Identify which cell holds the provided text, then report its (X, Y) central coordinate. 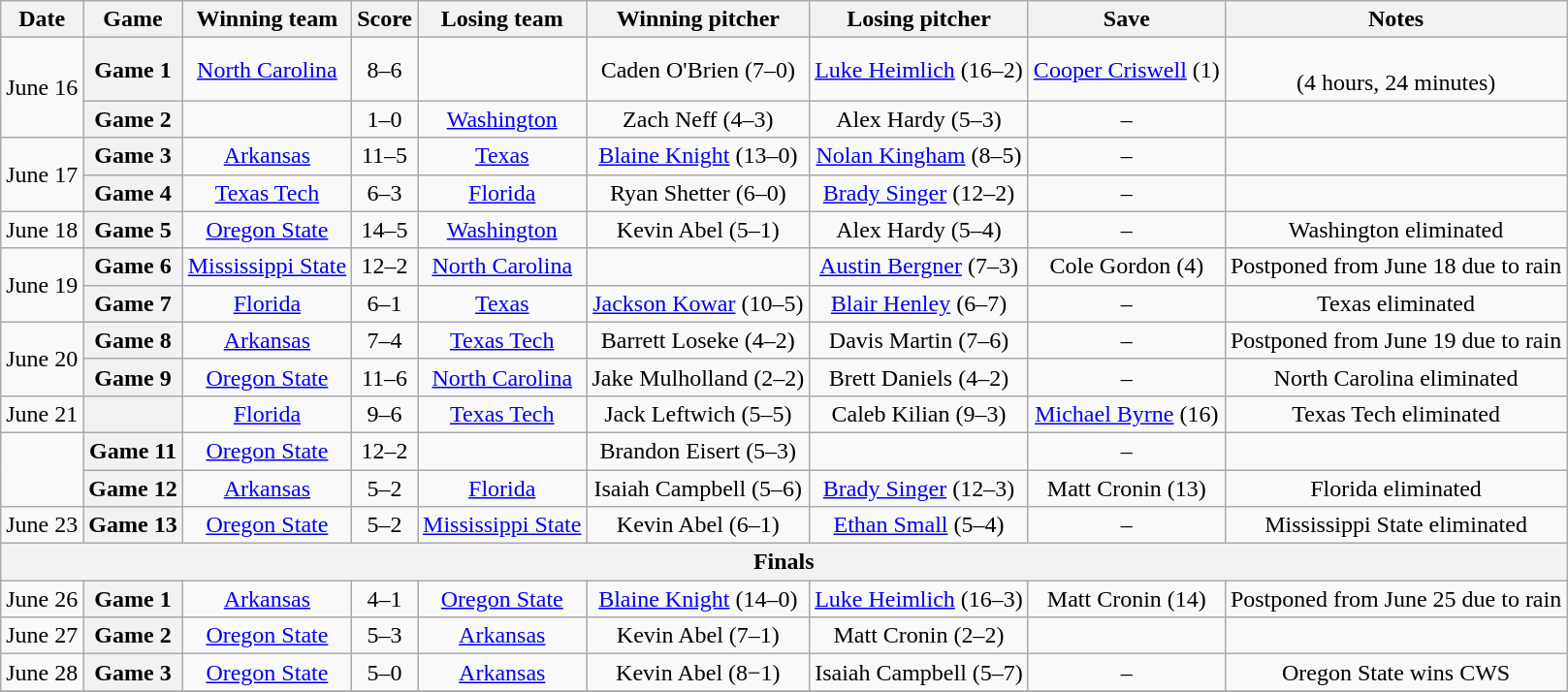
Cooper Criswell (1) (1127, 70)
June 21 (43, 414)
Game 6 (133, 267)
Nolan Kingham (8–5) (919, 156)
Florida eliminated (1395, 488)
Zach Neff (4–3) (698, 119)
Blaine Knight (14–0) (698, 599)
June 16 (43, 87)
Finals (784, 562)
Blair Henley (6–7) (919, 303)
June 20 (43, 359)
Brett Daniels (4–2) (919, 377)
Score (385, 19)
Game (133, 19)
Postponed from June 19 due to rain (1395, 340)
9–6 (385, 414)
Date (43, 19)
(4 hours, 24 minutes) (1395, 70)
Save (1127, 19)
Cole Gordon (4) (1127, 267)
Brady Singer (12–2) (919, 193)
5–0 (385, 673)
June 28 (43, 673)
Matt Cronin (14) (1127, 599)
Texas eliminated (1395, 303)
Luke Heimlich (16–3) (919, 599)
Notes (1395, 19)
14–5 (385, 230)
Oregon State wins CWS (1395, 673)
11–6 (385, 377)
Matt Cronin (13) (1127, 488)
Isaiah Campbell (5–6) (698, 488)
Ryan Shetter (6–0) (698, 193)
Kevin Abel (5–1) (698, 230)
Kevin Abel (6–1) (698, 525)
North Carolina eliminated (1395, 377)
Game 7 (133, 303)
Postponed from June 25 due to rain (1395, 599)
Davis Martin (7–6) (919, 340)
Winning pitcher (698, 19)
Caleb Kilian (9–3) (919, 414)
Postponed from June 18 due to rain (1395, 267)
Alex Hardy (5–4) (919, 230)
Game 13 (133, 525)
Game 4 (133, 193)
Jake Mulholland (2–2) (698, 377)
Jack Leftwich (5–5) (698, 414)
7–4 (385, 340)
8–6 (385, 70)
5–3 (385, 636)
Michael Byrne (16) (1127, 414)
Ethan Small (5–4) (919, 525)
June 17 (43, 174)
June 23 (43, 525)
Jackson Kowar (10–5) (698, 303)
Winning team (267, 19)
June 26 (43, 599)
June 19 (43, 285)
June 18 (43, 230)
Losing team (502, 19)
Matt Cronin (2–2) (919, 636)
Game 11 (133, 451)
Game 12 (133, 488)
6–1 (385, 303)
Mississippi State eliminated (1395, 525)
Luke Heimlich (16–2) (919, 70)
Isaiah Campbell (5–7) (919, 673)
Washington eliminated (1395, 230)
Game 9 (133, 377)
6–3 (385, 193)
Game 8 (133, 340)
Caden O'Brien (7–0) (698, 70)
Kevin Abel (8−1) (698, 673)
Kevin Abel (7–1) (698, 636)
1–0 (385, 119)
Alex Hardy (5–3) (919, 119)
Losing pitcher (919, 19)
Austin Bergner (7–3) (919, 267)
Game 5 (133, 230)
11–5 (385, 156)
Brandon Eisert (5–3) (698, 451)
June 27 (43, 636)
Brady Singer (12–3) (919, 488)
Texas Tech eliminated (1395, 414)
Barrett Loseke (4–2) (698, 340)
Blaine Knight (13–0) (698, 156)
4–1 (385, 599)
